Return the (x, y) coordinate for the center point of the cell that contains the specified text.  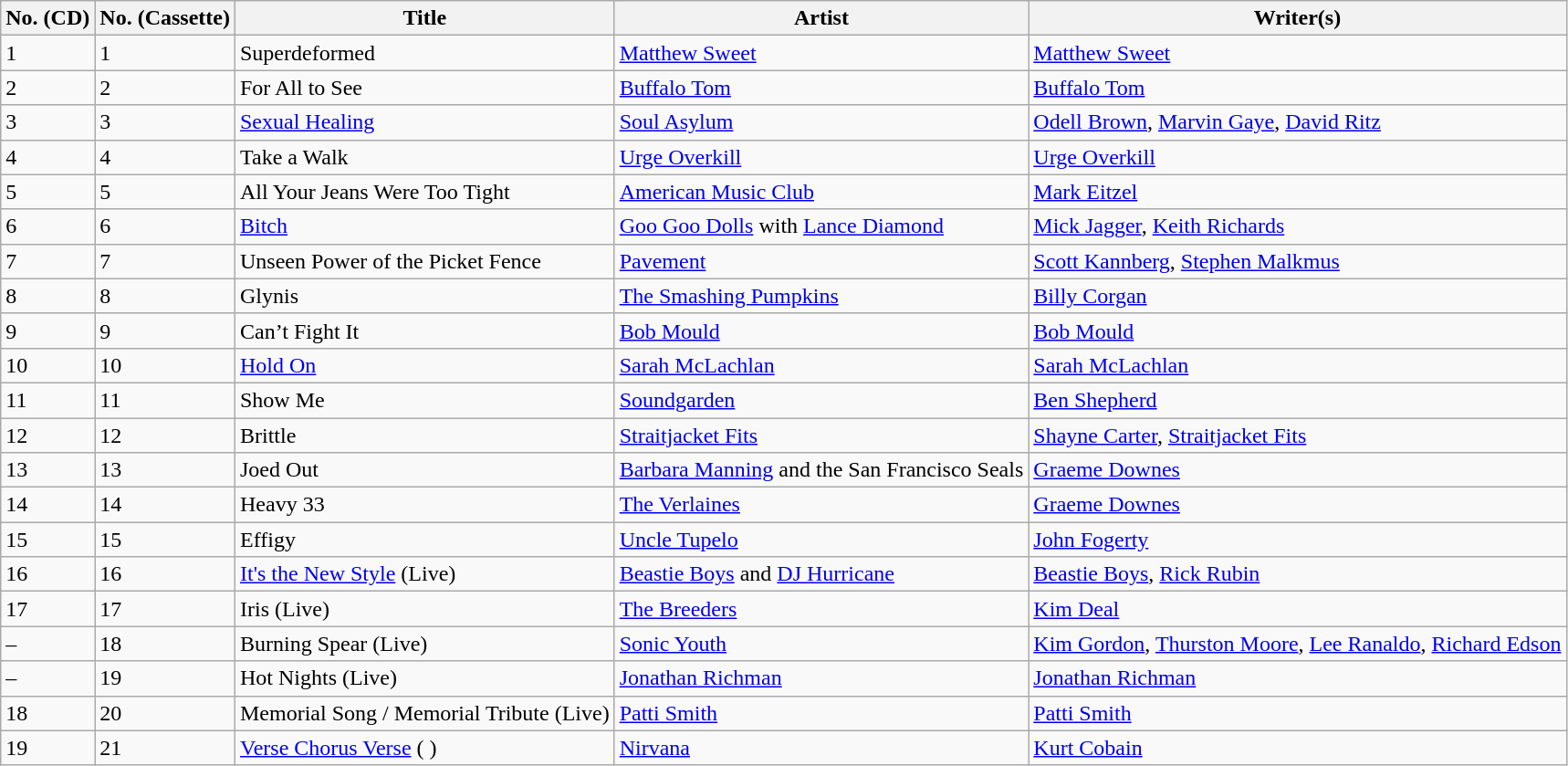
Pavement (821, 261)
For All to See (424, 88)
Take a Walk (424, 157)
Glynis (424, 296)
American Music Club (821, 192)
Kurt Cobain (1298, 748)
Writer(s) (1298, 18)
Kim Deal (1298, 609)
Brittle (424, 435)
Mick Jagger, Keith Richards (1298, 226)
Sonic Youth (821, 644)
Effigy (424, 540)
Superdeformed (424, 53)
21 (165, 748)
Straitjacket Fits (821, 435)
Barbara Manning and the San Francisco Seals (821, 470)
Beastie Boys, Rick Rubin (1298, 574)
Hot Nights (Live) (424, 678)
Memorial Song / Memorial Tribute (Live) (424, 713)
Uncle Tupelo (821, 540)
Sexual Healing (424, 122)
Iris (Live) (424, 609)
John Fogerty (1298, 540)
Show Me (424, 400)
20 (165, 713)
Unseen Power of the Picket Fence (424, 261)
Ben Shepherd (1298, 400)
Beastie Boys and DJ Hurricane (821, 574)
Scott Kannberg, Stephen Malkmus (1298, 261)
The Breeders (821, 609)
Burning Spear (Live) (424, 644)
All Your Jeans Were Too Tight (424, 192)
Soul Asylum (821, 122)
Joed Out (424, 470)
Artist (821, 18)
Shayne Carter, Straitjacket Fits (1298, 435)
Heavy 33 (424, 505)
The Verlaines (821, 505)
Soundgarden (821, 400)
Goo Goo Dolls with Lance Diamond (821, 226)
Mark Eitzel (1298, 192)
No. (Cassette) (165, 18)
Can’t Fight It (424, 331)
Bitch (424, 226)
Kim Gordon, Thurston Moore, Lee Ranaldo, Richard Edson (1298, 644)
No. (CD) (47, 18)
Title (424, 18)
It's the New Style (Live) (424, 574)
Verse Chorus Verse ( ) (424, 748)
Nirvana (821, 748)
Billy Corgan (1298, 296)
The Smashing Pumpkins (821, 296)
Hold On (424, 365)
Odell Brown, Marvin Gaye, David Ritz (1298, 122)
